Detect which cell encompasses the target text, then output its [x, y] center coordinate. 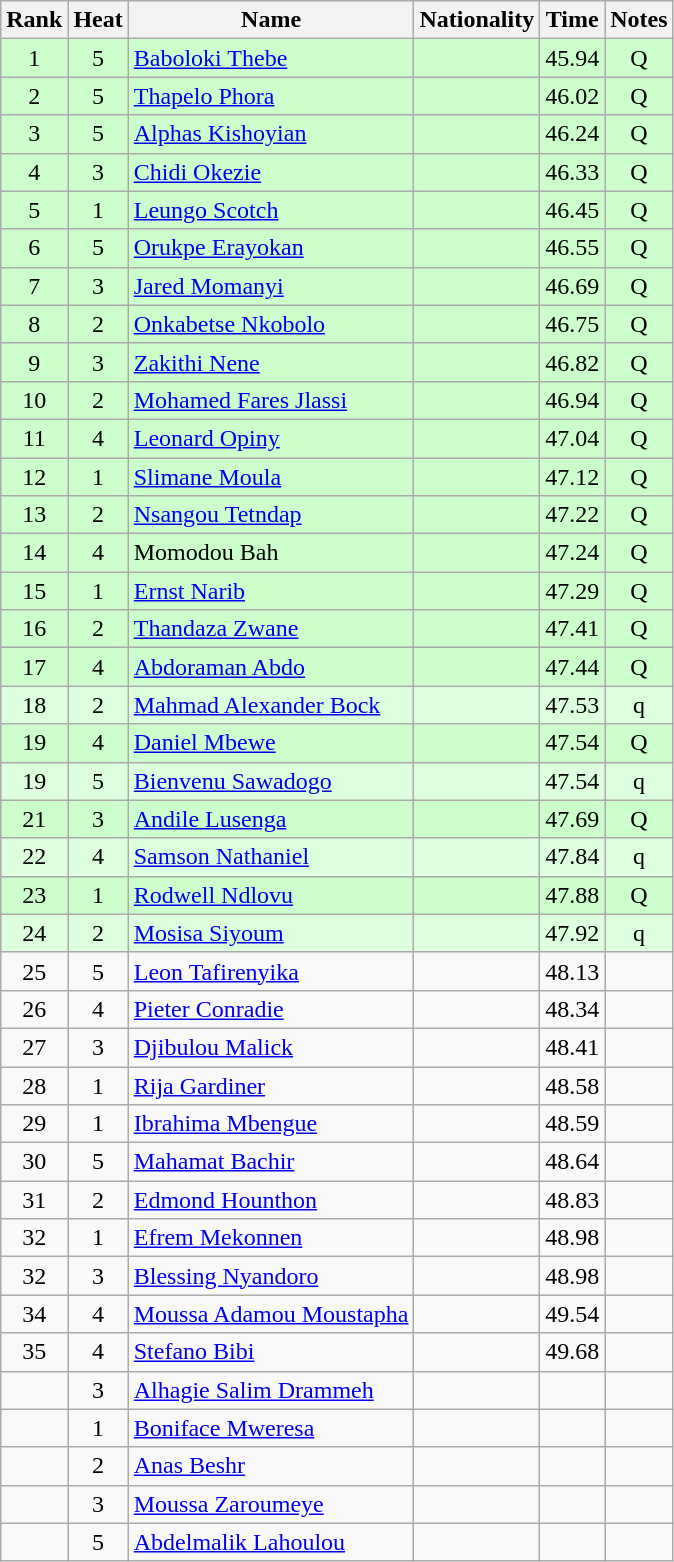
Momodou Bah [271, 553]
30 [34, 1162]
25 [34, 971]
Mohamed Fares Jlassi [271, 400]
46.02 [572, 96]
Baboloki Thebe [271, 58]
22 [34, 857]
47.84 [572, 857]
35 [34, 1352]
Zakithi Nene [271, 362]
Ibrahima Mbengue [271, 1124]
23 [34, 895]
34 [34, 1314]
Slimane Moula [271, 477]
Orukpe Erayokan [271, 248]
Leon Tafirenyika [271, 971]
46.69 [572, 286]
45.94 [572, 58]
Mahamat Bachir [271, 1162]
46.94 [572, 400]
47.69 [572, 819]
Rija Gardiner [271, 1085]
14 [34, 553]
Moussa Adamou Moustapha [271, 1314]
11 [34, 438]
Chidi Okezie [271, 172]
Onkabetse Nkobolo [271, 324]
Boniface Mweresa [271, 1428]
47.04 [572, 438]
Nationality [477, 20]
47.88 [572, 895]
27 [34, 1047]
Nsangou Tetndap [271, 515]
17 [34, 667]
48.83 [572, 1200]
47.12 [572, 477]
48.58 [572, 1085]
47.92 [572, 933]
10 [34, 400]
Leungo Scotch [271, 210]
48.59 [572, 1124]
29 [34, 1124]
13 [34, 515]
Leonard Opiny [271, 438]
Daniel Mbewe [271, 743]
Pieter Conradie [271, 1009]
46.24 [572, 134]
Mahmad Alexander Bock [271, 705]
49.54 [572, 1314]
46.33 [572, 172]
46.55 [572, 248]
Stefano Bibi [271, 1352]
Heat [98, 20]
Rodwell Ndlovu [271, 895]
Alphas Kishoyian [271, 134]
24 [34, 933]
47.53 [572, 705]
Samson Nathaniel [271, 857]
Djibulou Malick [271, 1047]
Andile Lusenga [271, 819]
Alhagie Salim Drammeh [271, 1390]
Edmond Hounthon [271, 1200]
Efrem Mekonnen [271, 1238]
Name [271, 20]
48.34 [572, 1009]
Bienvenu Sawadogo [271, 781]
Rank [34, 20]
Mosisa Siyoum [271, 933]
Blessing Nyandoro [271, 1276]
9 [34, 362]
8 [34, 324]
21 [34, 819]
48.41 [572, 1047]
28 [34, 1085]
Notes [639, 20]
48.64 [572, 1162]
Abdoraman Abdo [271, 667]
15 [34, 591]
Time [572, 20]
Moussa Zaroumeye [271, 1504]
12 [34, 477]
46.75 [572, 324]
Abdelmalik Lahoulou [271, 1542]
16 [34, 629]
18 [34, 705]
48.13 [572, 971]
47.44 [572, 667]
Anas Beshr [271, 1466]
Thapelo Phora [271, 96]
Thandaza Zwane [271, 629]
49.68 [572, 1352]
6 [34, 248]
31 [34, 1200]
47.24 [572, 553]
47.22 [572, 515]
Jared Momanyi [271, 286]
46.82 [572, 362]
26 [34, 1009]
47.41 [572, 629]
46.45 [572, 210]
7 [34, 286]
Ernst Narib [271, 591]
47.29 [572, 591]
